Search for the cell housing the specified text and yield its (x, y) center coordinate. 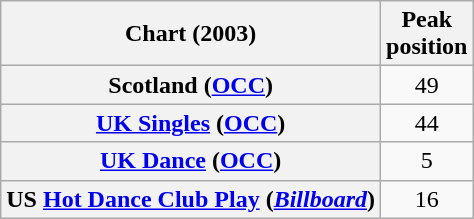
UK Dance (OCC) (191, 161)
44 (427, 123)
US Hot Dance Club Play (Billboard) (191, 199)
UK Singles (OCC) (191, 123)
Peakposition (427, 34)
Chart (2003) (191, 34)
49 (427, 85)
16 (427, 199)
5 (427, 161)
Scotland (OCC) (191, 85)
